Return [X, Y] of the center of cell containing provided text 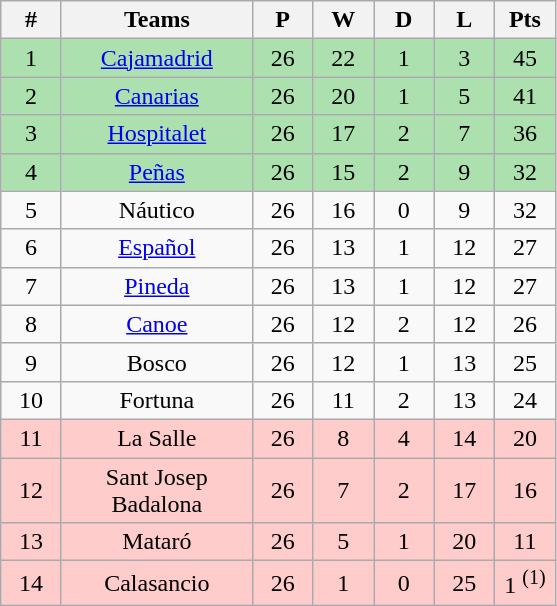
Peñas [156, 172]
# [32, 20]
Hospitalet [156, 134]
15 [344, 172]
Pineda [156, 286]
45 [526, 58]
6 [32, 248]
Cajamadrid [156, 58]
Fortuna [156, 400]
Sant Josep Badalona [156, 490]
Canoe [156, 324]
1 (1) [526, 584]
Español [156, 248]
Calasancio [156, 584]
36 [526, 134]
La Salle [156, 438]
22 [344, 58]
Mataró [156, 542]
L [464, 20]
Pts [526, 20]
P [282, 20]
Bosco [156, 362]
10 [32, 400]
D [404, 20]
Canarias [156, 96]
Teams [156, 20]
Náutico [156, 210]
24 [526, 400]
41 [526, 96]
W [344, 20]
